Determine the (x, y) coordinate at the center of the cell enclosing the given text.  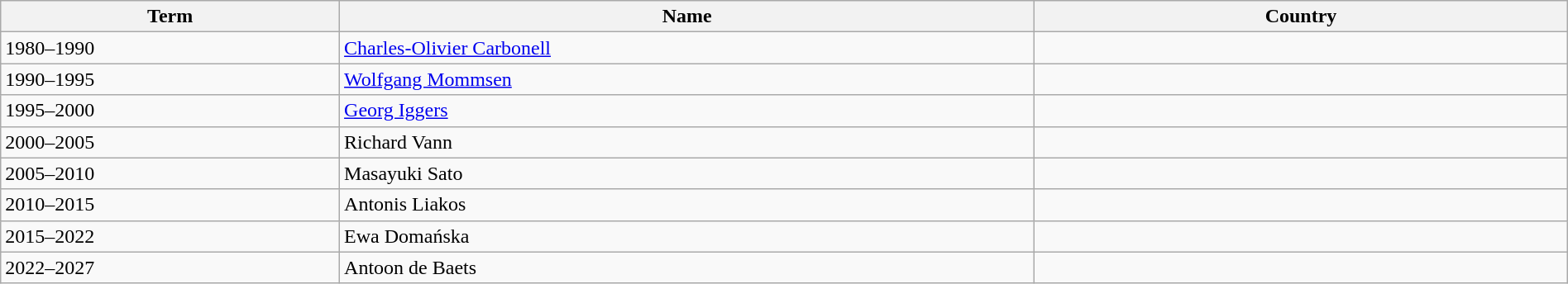
Ewa Domańska (687, 236)
2010–2015 (170, 205)
Richard Vann (687, 142)
Term (170, 17)
Wolfgang Mommsen (687, 79)
1980–1990 (170, 48)
Antonis Liakos (687, 205)
2022–2027 (170, 267)
2015–2022 (170, 236)
2005–2010 (170, 173)
Charles-Olivier Carbonell (687, 48)
2000–2005 (170, 142)
Country (1302, 17)
1995–2000 (170, 111)
Masayuki Sato (687, 173)
Name (687, 17)
1990–1995 (170, 79)
Antoon de Baets (687, 267)
Georg Iggers (687, 111)
